Extract the (X, Y) coordinate from the center of the cell holding the provided text.  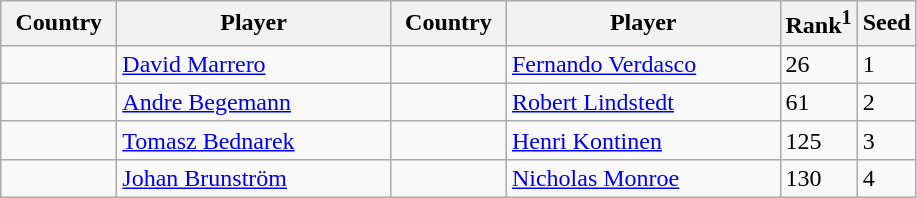
Henri Kontinen (643, 140)
Rank1 (818, 24)
Robert Lindstedt (643, 102)
Andre Begemann (254, 102)
David Marrero (254, 64)
3 (886, 140)
2 (886, 102)
1 (886, 64)
Johan Brunström (254, 178)
Seed (886, 24)
Nicholas Monroe (643, 178)
Tomasz Bednarek (254, 140)
61 (818, 102)
26 (818, 64)
125 (818, 140)
4 (886, 178)
Fernando Verdasco (643, 64)
130 (818, 178)
